Extract the (x, y) coordinate from the center of the cell holding the provided text.  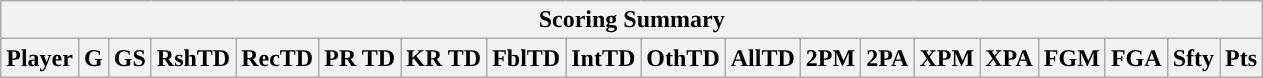
KR TD (444, 58)
Scoring Summary (632, 20)
XPM (947, 58)
AllTD (762, 58)
FGA (1136, 58)
Sfty (1193, 58)
2PM (830, 58)
RshTD (193, 58)
Player (40, 58)
XPA (1010, 58)
PR TD (360, 58)
FblTD (526, 58)
OthTD (683, 58)
RecTD (278, 58)
GS (130, 58)
2PA (888, 58)
IntTD (604, 58)
G (93, 58)
Pts (1242, 58)
FGM (1072, 58)
